Provide the [X, Y] coordinate of the cell's center where the given text is located.  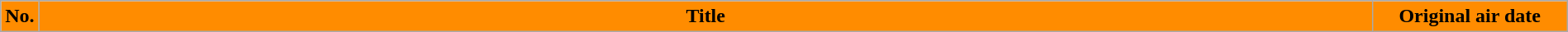
Original air date [1470, 16]
No. [20, 16]
Title [705, 16]
